Scan for the cell matching the given text and deliver its [X, Y] coordinate at center. 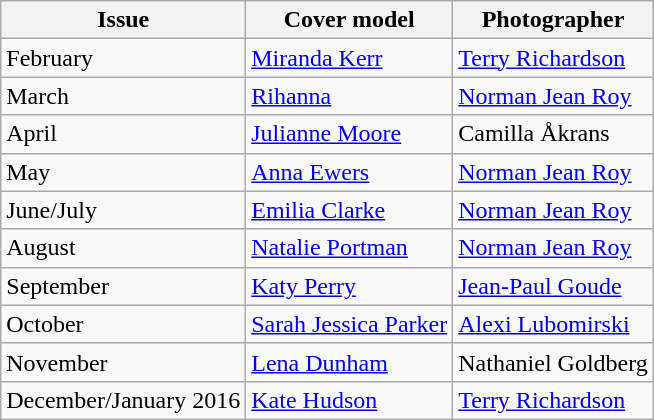
Lena Dunham [350, 362]
May [124, 172]
Camilla Åkrans [554, 134]
February [124, 58]
Emilia Clarke [350, 210]
Sarah Jessica Parker [350, 324]
Nathaniel Goldberg [554, 362]
Issue [124, 20]
Katy Perry [350, 286]
Kate Hudson [350, 400]
June/July [124, 210]
October [124, 324]
November [124, 362]
August [124, 248]
September [124, 286]
March [124, 96]
Alexi Lubomirski [554, 324]
Cover model [350, 20]
Anna Ewers [350, 172]
December/January 2016 [124, 400]
Rihanna [350, 96]
Photographer [554, 20]
Miranda Kerr [350, 58]
Natalie Portman [350, 248]
Julianne Moore [350, 134]
Jean-Paul Goude [554, 286]
April [124, 134]
